Return the (x, y) coordinate for the center point of the cell that contains the specified text.  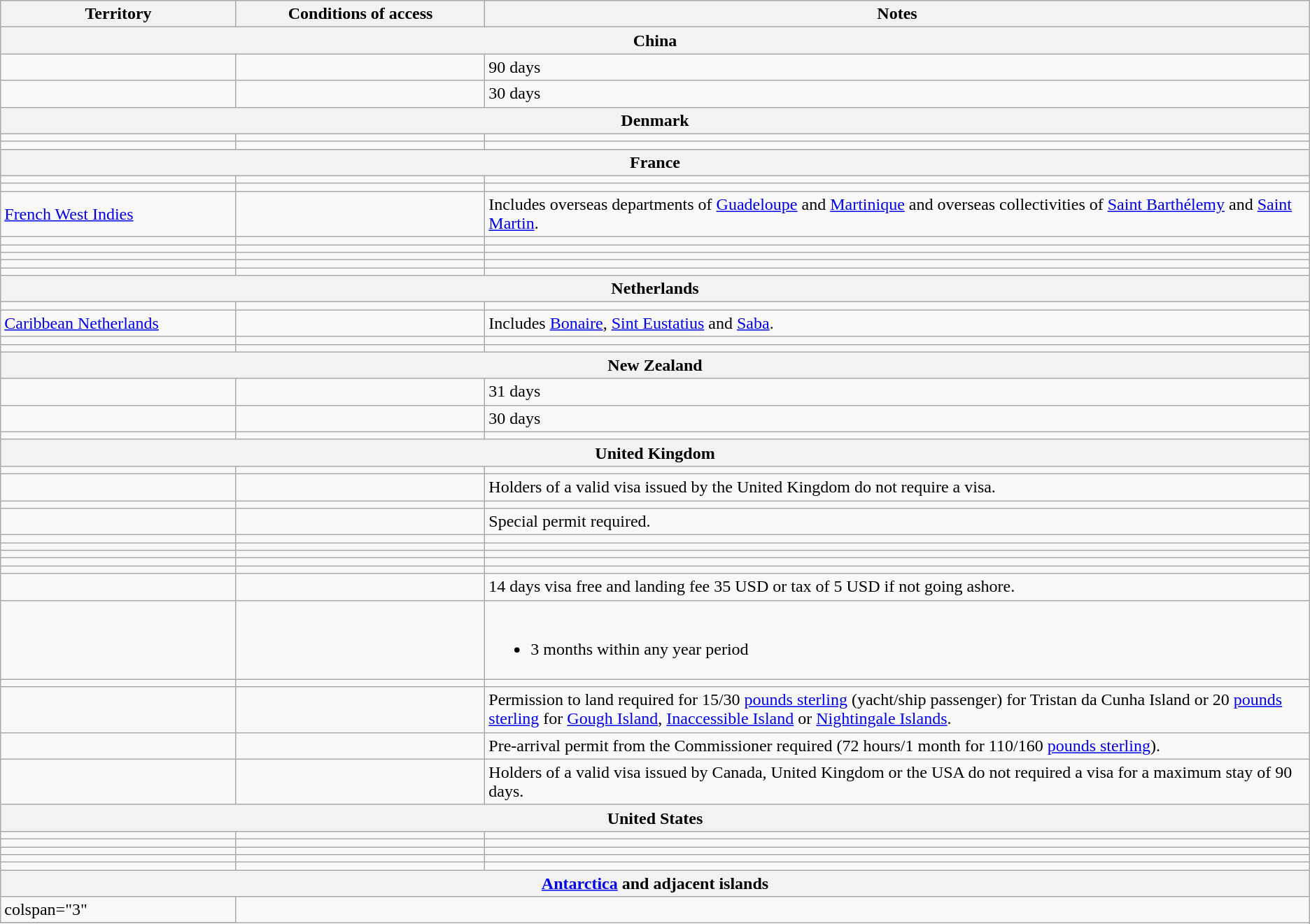
French West Indies (119, 214)
Special permit required. (897, 522)
31 days (897, 392)
Includes Bonaire, Sint Eustatius and Saba. (897, 323)
Netherlands (655, 289)
colspan="3" (119, 910)
Caribbean Netherlands (119, 323)
Denmark (655, 120)
Pre-arrival permit from the Commissioner required (72 hours/1 month for 110/160 pounds sterling). (897, 746)
Antarctica and adjacent islands (655, 883)
14 days visa free and landing fee 35 USD or tax of 5 USD if not going ashore. (897, 587)
Holders of a valid visa issued by Canada, United Kingdom or the USA do not required a visa for a maximum stay of 90 days. (897, 782)
China (655, 41)
France (655, 162)
90 days (897, 67)
Includes overseas departments of Guadeloupe and Martinique and overseas collectivities of Saint Barthélemy and Saint Martin. (897, 214)
Holders of a valid visa issued by the United Kingdom do not require a visa. (897, 487)
Notes (897, 14)
Conditions of access (360, 14)
United Kingdom (655, 453)
Territory (119, 14)
New Zealand (655, 365)
3 months within any year period (897, 639)
United States (655, 818)
